Detect which cell encompasses the target text, then output its [X, Y] center coordinate. 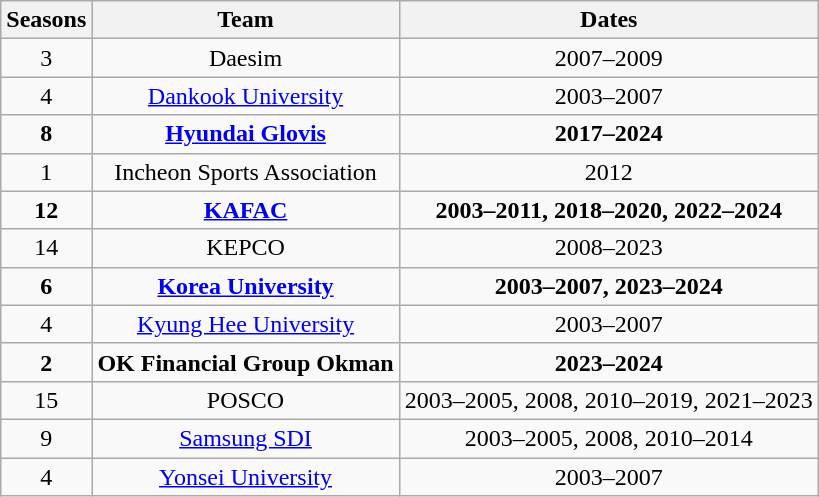
3 [46, 58]
14 [46, 248]
8 [46, 134]
Dates [608, 20]
Korea University [246, 286]
Dankook University [246, 96]
1 [46, 172]
9 [46, 438]
Hyundai Glovis [246, 134]
6 [46, 286]
2012 [608, 172]
Samsung SDI [246, 438]
Seasons [46, 20]
2023–2024 [608, 362]
Kyung Hee University [246, 324]
2003–2007, 2023–2024 [608, 286]
2008–2023 [608, 248]
Daesim [246, 58]
OK Financial Group Okman [246, 362]
2017–2024 [608, 134]
KAFAC [246, 210]
Incheon Sports Association [246, 172]
KEPCO [246, 248]
2 [46, 362]
Team [246, 20]
Yonsei University [246, 477]
2007–2009 [608, 58]
15 [46, 400]
2003–2005, 2008, 2010–2019, 2021–2023 [608, 400]
2003–2011, 2018–2020, 2022–2024 [608, 210]
2003–2005, 2008, 2010–2014 [608, 438]
12 [46, 210]
POSCO [246, 400]
